For the text-containing cell, return its midpoint in [x, y] coordinate format. 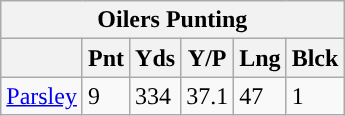
37.1 [208, 96]
Blck [315, 58]
47 [260, 96]
Oilers Punting [172, 20]
334 [156, 96]
Yds [156, 58]
Lng [260, 58]
9 [106, 96]
Y/P [208, 58]
Parsley [42, 96]
Pnt [106, 58]
1 [315, 96]
